Output the [X, Y] coordinate of the center of the cell containing the given text.  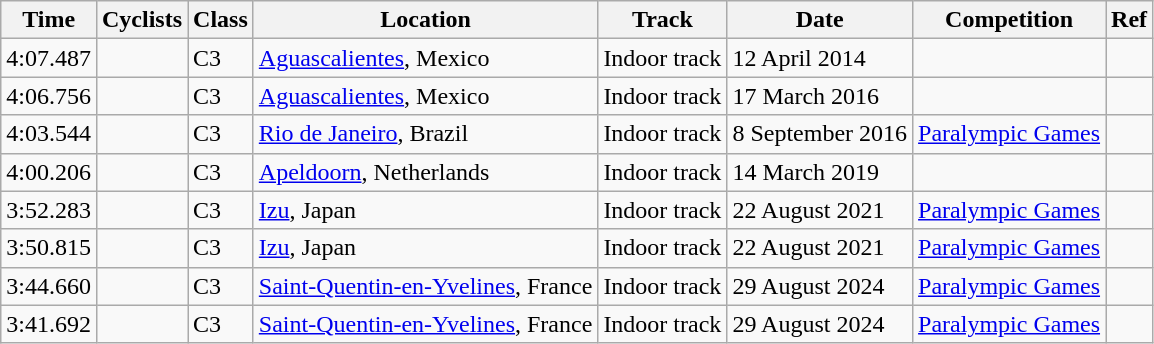
3:44.660 [49, 286]
4:03.544 [49, 134]
Class [221, 20]
Location [426, 20]
Apeldoorn, Netherlands [426, 172]
4:06.756 [49, 96]
Cyclists [142, 20]
3:52.283 [49, 210]
Rio de Janeiro, Brazil [426, 134]
4:07.487 [49, 58]
Track [662, 20]
Competition [1010, 20]
Time [49, 20]
8 September 2016 [820, 134]
12 April 2014 [820, 58]
3:41.692 [49, 324]
Date [820, 20]
14 March 2019 [820, 172]
Ref [1130, 20]
17 March 2016 [820, 96]
3:50.815 [49, 248]
4:00.206 [49, 172]
